Detect which cell encompasses the target text, then output its [X, Y] center coordinate. 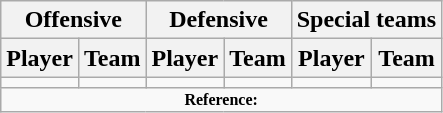
Special teams [366, 20]
Offensive [74, 20]
Defensive [218, 20]
Reference: [222, 100]
